Provide the [x, y] coordinate of the cell's center where the given text is located.  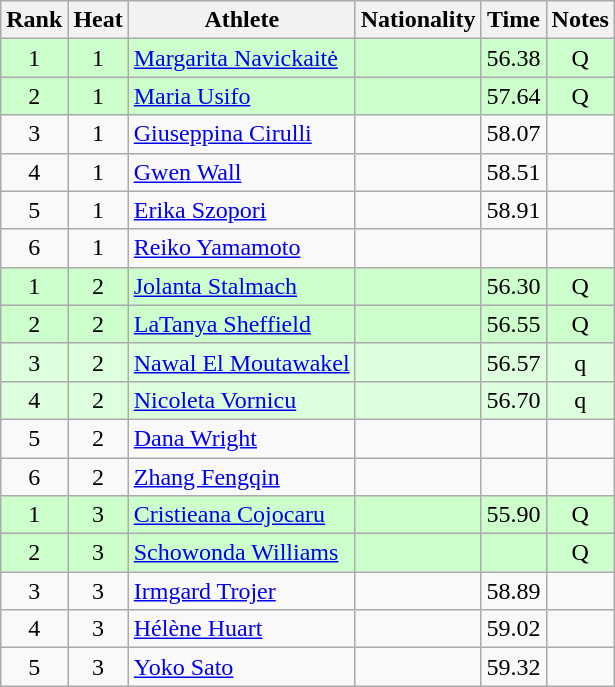
Nationality [418, 20]
55.90 [514, 515]
Yoko Sato [242, 667]
Cristieana Cojocaru [242, 515]
Nawal El Moutawakel [242, 362]
57.64 [514, 96]
Heat [98, 20]
Erika Szopori [242, 210]
Hélène Huart [242, 629]
LaTanya Sheffield [242, 324]
Giuseppina Cirulli [242, 134]
Reiko Yamamoto [242, 248]
56.70 [514, 400]
Time [514, 20]
58.51 [514, 172]
59.02 [514, 629]
56.38 [514, 58]
Gwen Wall [242, 172]
Athlete [242, 20]
56.57 [514, 362]
56.30 [514, 286]
Margarita Navickaitė [242, 58]
Schowonda Williams [242, 553]
Zhang Fengqin [242, 477]
59.32 [514, 667]
58.07 [514, 134]
58.91 [514, 210]
Jolanta Stalmach [242, 286]
Notes [580, 20]
56.55 [514, 324]
Nicoleta Vornicu [242, 400]
58.89 [514, 591]
Dana Wright [242, 438]
Maria Usifo [242, 96]
Rank [34, 20]
Irmgard Trojer [242, 591]
